Identify which cell holds the provided text, then report its [x, y] central coordinate. 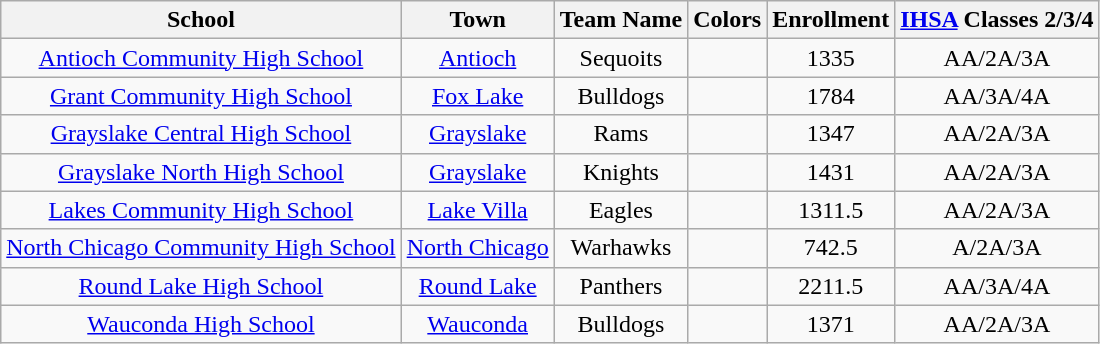
School [201, 20]
Round Lake High School [201, 286]
Grayslake North High School [201, 172]
Sequoits [621, 58]
A/2A/3A [997, 248]
1311.5 [831, 210]
Panthers [621, 286]
North Chicago [478, 248]
2211.5 [831, 286]
742.5 [831, 248]
Round Lake [478, 286]
Knights [621, 172]
Team Name [621, 20]
1431 [831, 172]
Rams [621, 134]
Warhawks [621, 248]
Antioch Community High School [201, 58]
Enrollment [831, 20]
Grayslake Central High School [201, 134]
Colors [728, 20]
North Chicago Community High School [201, 248]
Eagles [621, 210]
Grant Community High School [201, 96]
1371 [831, 324]
Antioch [478, 58]
Fox Lake [478, 96]
1784 [831, 96]
Lake Villa [478, 210]
Town [478, 20]
Wauconda [478, 324]
1347 [831, 134]
IHSA Classes 2/3/4 [997, 20]
Wauconda High School [201, 324]
1335 [831, 58]
Lakes Community High School [201, 210]
